Determine the [X, Y] coordinate at the center of the cell enclosing the given text.  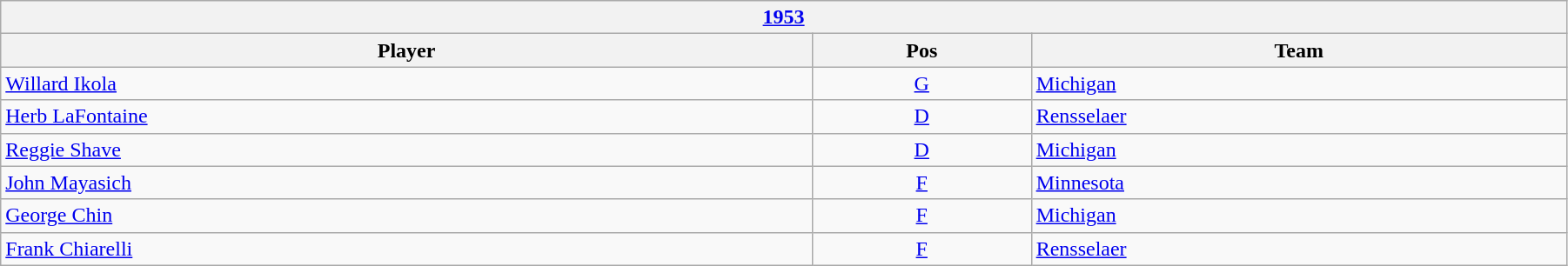
Team [1298, 50]
G [921, 83]
John Mayasich [407, 183]
1953 [784, 17]
Minnesota [1298, 183]
Player [407, 50]
Pos [921, 50]
Willard Ikola [407, 83]
George Chin [407, 216]
Frank Chiarelli [407, 249]
Herb LaFontaine [407, 116]
Reggie Shave [407, 150]
